Identify which cell holds the provided text, then report its (X, Y) central coordinate. 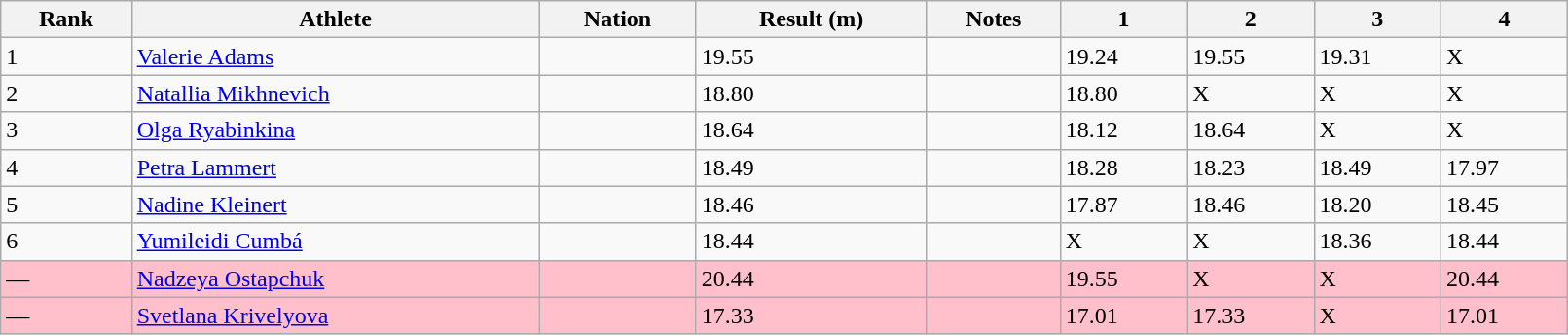
18.23 (1251, 167)
Svetlana Krivelyova (335, 316)
Olga Ryabinkina (335, 130)
18.28 (1123, 167)
18.12 (1123, 130)
18.20 (1377, 205)
19.24 (1123, 56)
18.45 (1504, 205)
17.87 (1123, 205)
Nadine Kleinert (335, 205)
18.36 (1377, 242)
19.31 (1377, 56)
Natallia Mikhnevich (335, 93)
Valerie Adams (335, 56)
6 (66, 242)
Notes (993, 19)
Petra Lammert (335, 167)
Result (m) (812, 19)
Athlete (335, 19)
Rank (66, 19)
17.97 (1504, 167)
Nadzeya Ostapchuk (335, 279)
5 (66, 205)
Nation (617, 19)
Yumileidi Cumbá (335, 242)
